Determine the [X, Y] coordinate at the center of the cell enclosing the given text.  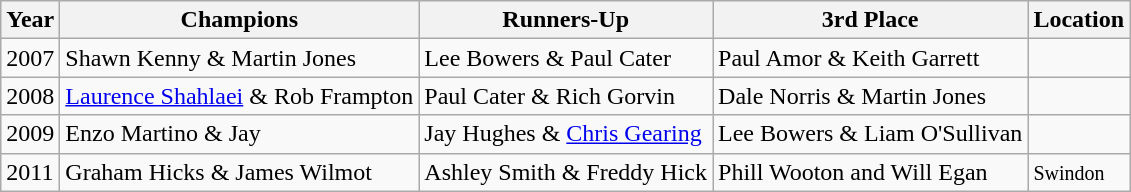
Paul Cater & Rich Gorvin [566, 96]
Jay Hughes & Chris Gearing [566, 134]
Laurence Shahlaei & Rob Frampton [240, 96]
Shawn Kenny & Martin Jones [240, 58]
Champions [240, 20]
Phill Wooton and Will Egan [870, 172]
Swindon [1079, 172]
Year [30, 20]
Enzo Martino & Jay [240, 134]
2011 [30, 172]
Runners-Up [566, 20]
Location [1079, 20]
Lee Bowers & Liam O'Sullivan [870, 134]
2007 [30, 58]
2008 [30, 96]
Paul Amor & Keith Garrett [870, 58]
Graham Hicks & James Wilmot [240, 172]
Ashley Smith & Freddy Hick [566, 172]
2009 [30, 134]
Dale Norris & Martin Jones [870, 96]
Lee Bowers & Paul Cater [566, 58]
3rd Place [870, 20]
